Locate the cell with the specified text and output its (X, Y) center coordinate. 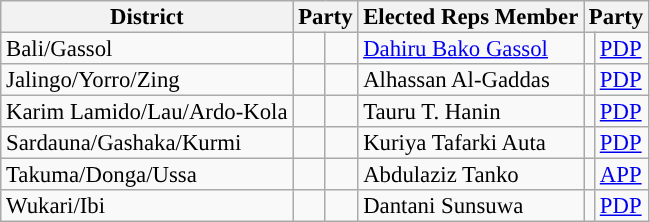
Jalingo/Yorro/Zing (147, 80)
Takuma/Donga/Ussa (147, 175)
Tauru T. Hanin (471, 112)
Elected Reps Member (471, 17)
District (147, 17)
Dantani Sunsuwa (471, 206)
Wukari/Ibi (147, 206)
Sardauna/Gashaka/Kurmi (147, 143)
Dahiru Bako Gassol (471, 49)
Karim Lamido/Lau/Ardo-Kola (147, 112)
Bali/Gassol (147, 49)
Abdulaziz Tanko (471, 175)
Kuriya Tafarki Auta (471, 143)
APP (621, 175)
Alhassan Al-Gaddas (471, 80)
